Find where the given text appears and provide that cell's center as (X, Y) coordinate. 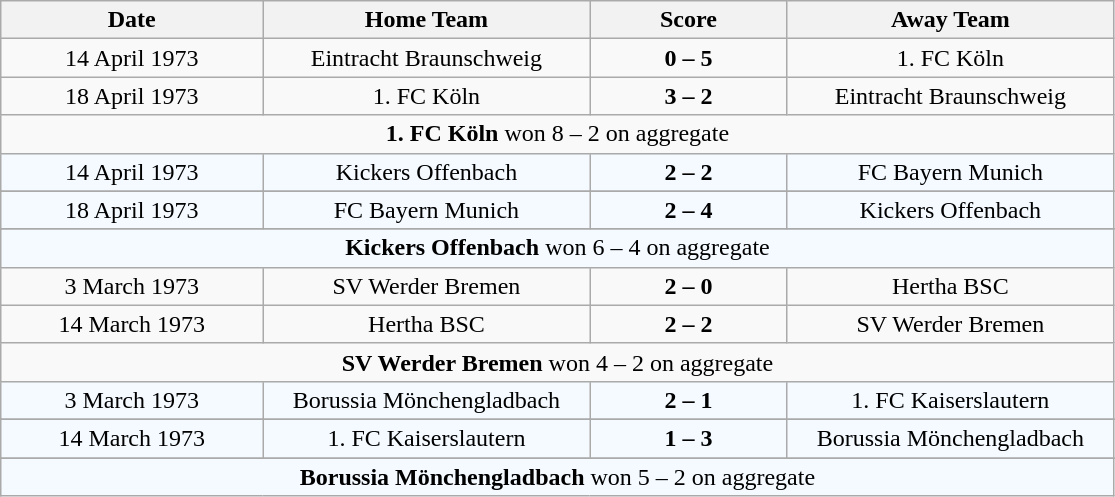
2 – 4 (688, 210)
2 – 0 (688, 286)
Borussia Mönchengladbach won 5 – 2 on aggregate (558, 477)
1. FC Köln won 8 – 2 on aggregate (558, 134)
Home Team (426, 20)
SV Werder Bremen won 4 – 2 on aggregate (558, 362)
3 – 2 (688, 96)
2 – 1 (688, 400)
Away Team (951, 20)
Score (688, 20)
0 – 5 (688, 58)
Date (132, 20)
1 – 3 (688, 438)
Kickers Offenbach won 6 – 4 on aggregate (558, 248)
